For the text-containing cell, return its midpoint in [X, Y] coordinate format. 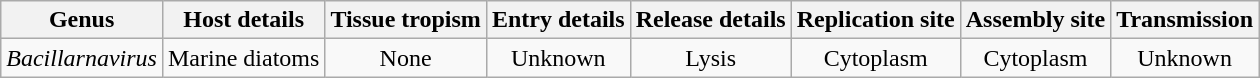
Entry details [558, 20]
Genus [82, 20]
Release details [710, 20]
Replication site [876, 20]
None [406, 58]
Marine diatoms [243, 58]
Host details [243, 20]
Lysis [710, 58]
Transmission [1185, 20]
Assembly site [1035, 20]
Tissue tropism [406, 20]
Bacillarnavirus [82, 58]
